Identify which cell holds the provided text, then report its (X, Y) central coordinate. 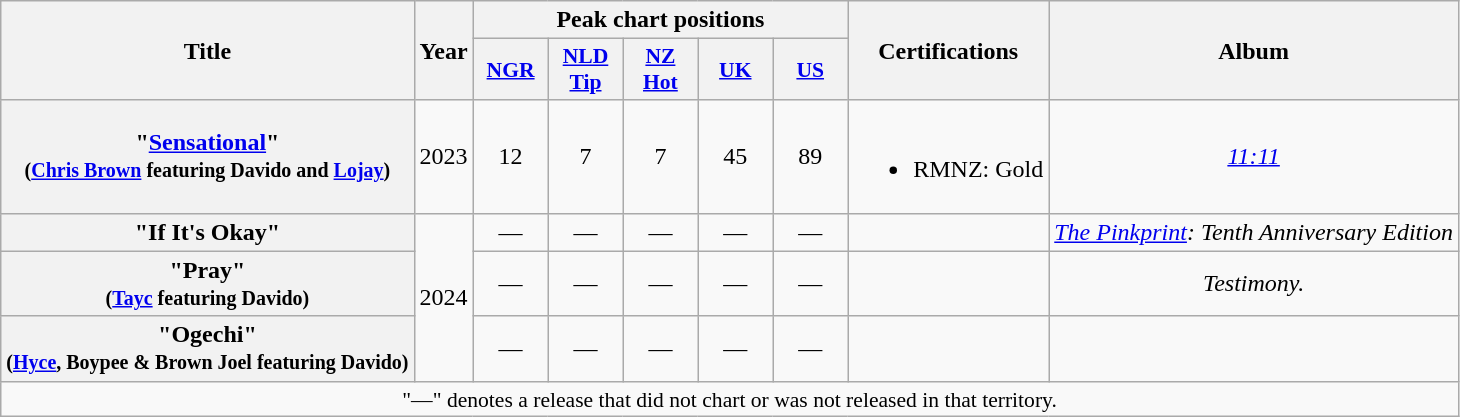
NGR (510, 70)
Year (444, 50)
UK (736, 70)
11:11 (1254, 156)
89 (810, 156)
Peak chart positions (660, 20)
RMNZ: Gold (948, 156)
"Pray"(Tayc featuring Davido) (208, 284)
The Pinkprint: Tenth Anniversary Edition (1254, 232)
2024 (444, 297)
"—" denotes a release that did not chart or was not released in that territory. (730, 399)
2023 (444, 156)
Certifications (948, 50)
45 (736, 156)
Album (1254, 50)
Testimony. (1254, 284)
"If It's Okay" (208, 232)
NZ Hot (660, 70)
12 (510, 156)
"Sensational"(Chris Brown featuring Davido and Lojay) (208, 156)
Title (208, 50)
"Ogechi"(Hyce, Boypee & Brown Joel featuring Davido) (208, 348)
NLD Tip (586, 70)
US (810, 70)
